Provide the [X, Y] coordinate of the cell's center where the given text is located.  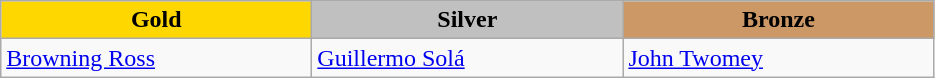
John Twomey [778, 58]
Gold [156, 20]
Bronze [778, 20]
Silver [468, 20]
Guillermo Solá [468, 58]
Browning Ross [156, 58]
